Determine the (X, Y) coordinate at the center of the cell enclosing the given text.  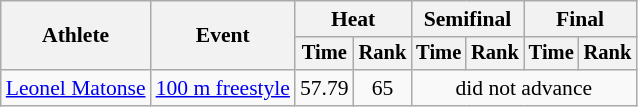
Athlete (76, 36)
did not advance (524, 88)
Event (223, 36)
65 (383, 88)
100 m freestyle (223, 88)
Leonel Matonse (76, 88)
Semifinal (467, 19)
Final (580, 19)
57.79 (324, 88)
Heat (353, 19)
